Locate the cell with the specified text and output its [x, y] center coordinate. 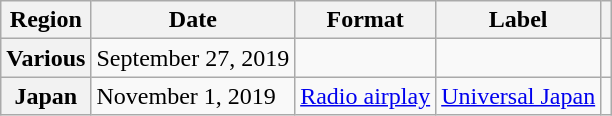
September 27, 2019 [193, 58]
November 1, 2019 [193, 96]
Japan [46, 96]
Radio airplay [366, 96]
Date [193, 20]
Label [518, 20]
Region [46, 20]
Format [366, 20]
Universal Japan [518, 96]
Various [46, 58]
